Detect which cell encompasses the target text, then output its [X, Y] center coordinate. 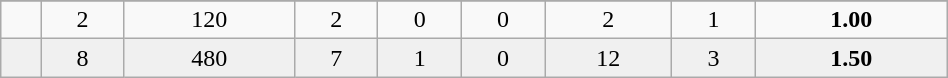
480 [209, 58]
3 [714, 58]
12 [608, 58]
8 [82, 58]
7 [336, 58]
1.50 [851, 58]
1.00 [851, 20]
120 [209, 20]
